Output the (X, Y) coordinate of the center of the cell containing the given text.  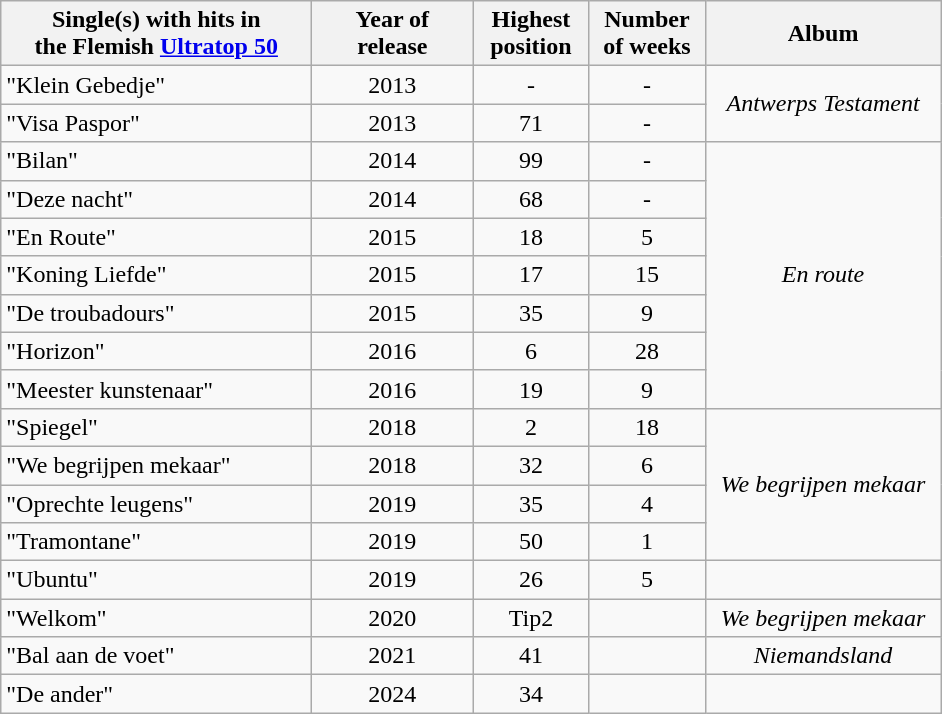
Tip2 (531, 618)
17 (531, 275)
Highestposition (531, 34)
28 (647, 351)
1 (647, 542)
19 (531, 389)
2024 (392, 694)
"De troubadours" (156, 313)
"Ubuntu" (156, 580)
2 (531, 427)
"Tramontane" (156, 542)
Antwerps Testament (823, 104)
Single(s) with hits in the Flemish Ultratop 50 (156, 34)
"Welkom" (156, 618)
2021 (392, 656)
"Klein Gebedje" (156, 85)
Year ofrelease (392, 34)
32 (531, 465)
71 (531, 123)
15 (647, 275)
99 (531, 161)
34 (531, 694)
"We begrijpen mekaar" (156, 465)
2020 (392, 618)
"Bal aan de voet" (156, 656)
41 (531, 656)
50 (531, 542)
Numberof weeks (647, 34)
"En Route" (156, 237)
"Deze nacht" (156, 199)
4 (647, 503)
"Oprechte leugens" (156, 503)
"Spiegel" (156, 427)
"Meester kunstenaar" (156, 389)
Album (823, 34)
26 (531, 580)
"Visa Paspor" (156, 123)
"De ander" (156, 694)
"Bilan" (156, 161)
68 (531, 199)
"Horizon" (156, 351)
En route (823, 275)
"Koning Liefde" (156, 275)
Niemandsland (823, 656)
